Capture the cell that displays the provided text and extract its [X, Y] central coordinate. 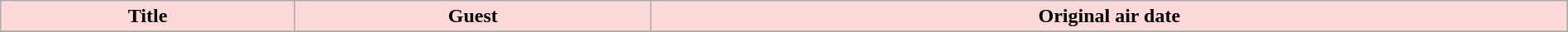
Original air date [1109, 16]
Title [148, 16]
Guest [473, 16]
